Capture the cell that displays the provided text and extract its [X, Y] central coordinate. 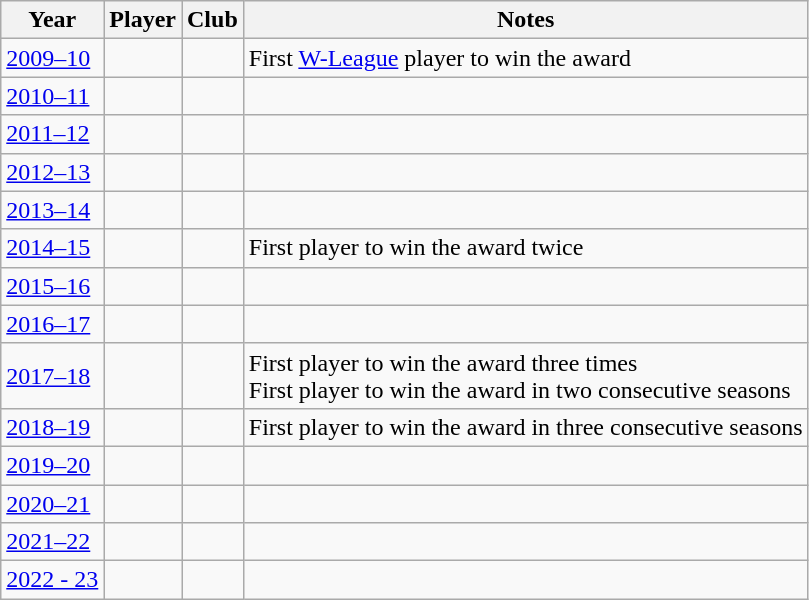
2013–14 [52, 210]
2012–13 [52, 172]
First W-League player to win the award [526, 58]
Notes [526, 20]
2014–15 [52, 248]
2017–18 [52, 376]
2016–17 [52, 324]
2009–10 [52, 58]
2010–11 [52, 96]
2019–20 [52, 465]
First player to win the award twice [526, 248]
First player to win the award in three consecutive seasons [526, 427]
2022 - 23 [52, 580]
Club [213, 20]
First player to win the award three timesFirst player to win the award in two consecutive seasons [526, 376]
2020–21 [52, 503]
2021–22 [52, 542]
2018–19 [52, 427]
Player [143, 20]
Year [52, 20]
2011–12 [52, 134]
2015–16 [52, 286]
